Find where the given text appears and provide that cell's center as [x, y] coordinate. 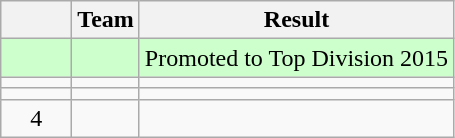
4 [36, 118]
Team [106, 20]
Promoted to Top Division 2015 [296, 58]
Result [296, 20]
